Capture the cell that displays the provided text and extract its [X, Y] central coordinate. 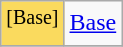
Base [93, 24]
[Base] [32, 24]
